Detect which cell encompasses the target text, then output its (x, y) center coordinate. 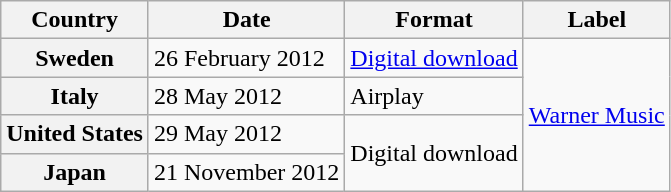
Sweden (75, 58)
Airplay (434, 96)
Format (434, 20)
21 November 2012 (246, 172)
Date (246, 20)
Japan (75, 172)
Italy (75, 96)
28 May 2012 (246, 96)
Label (596, 20)
26 February 2012 (246, 58)
Warner Music (596, 115)
29 May 2012 (246, 134)
United States (75, 134)
Country (75, 20)
